Extract the [x, y] coordinate from the center of the cell holding the provided text.  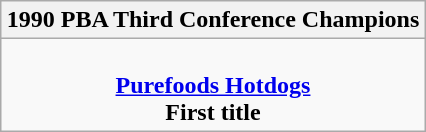
Purefoods Hotdogs First title [213, 85]
1990 PBA Third Conference Champions [213, 20]
